Determine the [x, y] coordinate at the center of the cell enclosing the given text.  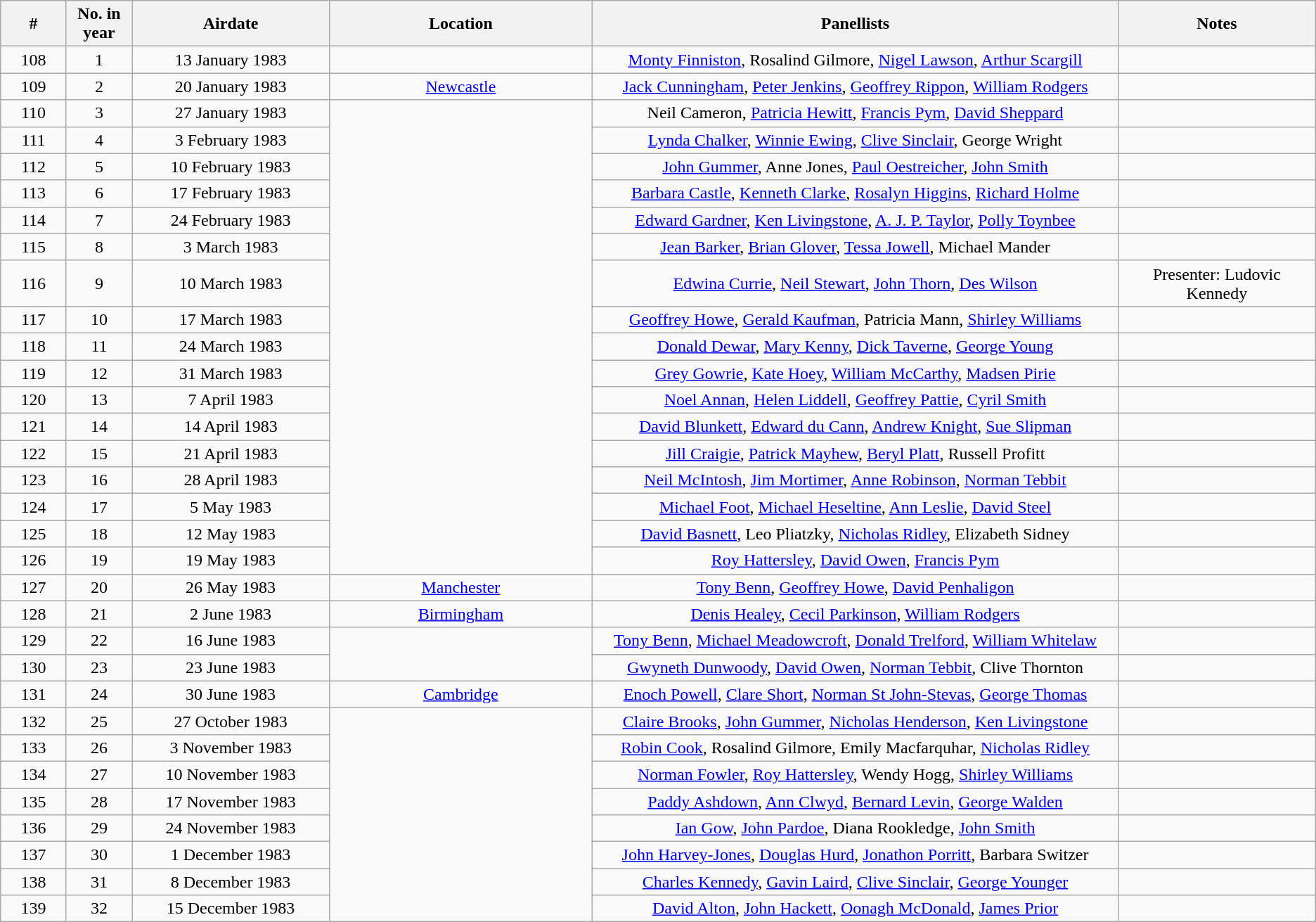
Lynda Chalker, Winnie Ewing, Clive Sinclair, George Wright [855, 140]
1 December 1983 [231, 855]
17 November 1983 [231, 801]
David Basnett, Leo Pliatzky, Nicholas Ridley, Elizabeth Sidney [855, 534]
117 [34, 319]
Roy Hattersley, David Owen, Francis Pym [855, 561]
3 February 1983 [231, 140]
10 March 1983 [231, 283]
31 March 1983 [231, 373]
138 [34, 882]
115 [34, 247]
24 November 1983 [231, 828]
3 March 1983 [231, 247]
6 [99, 193]
Grey Gowrie, Kate Hoey, William McCarthy, Madsen Pirie [855, 373]
20 [99, 587]
136 [34, 828]
Monty Finniston, Rosalind Gilmore, Nigel Lawson, Arthur Scargill [855, 60]
Michael Foot, Michael Heseltine, Ann Leslie, David Steel [855, 507]
14 April 1983 [231, 427]
129 [34, 641]
3 November 1983 [231, 748]
Edward Gardner, Ken Livingstone, A. J. P. Taylor, Polly Toynbee [855, 220]
13 January 1983 [231, 60]
31 [99, 882]
5 [99, 167]
Manchester [460, 587]
3 [99, 113]
122 [34, 454]
2 [99, 87]
# [34, 24]
14 [99, 427]
12 May 1983 [231, 534]
Jill Craigie, Patrick Mayhew, Beryl Platt, Russell Profitt [855, 454]
109 [34, 87]
Ian Gow, John Pardoe, Diana Rookledge, John Smith [855, 828]
10 [99, 319]
125 [34, 534]
120 [34, 400]
16 [99, 480]
108 [34, 60]
Barbara Castle, Kenneth Clarke, Rosalyn Higgins, Richard Holme [855, 193]
Jean Barker, Brian Glover, Tessa Jowell, Michael Mander [855, 247]
27 October 1983 [231, 721]
1 [99, 60]
111 [34, 140]
23 [99, 667]
Location [460, 24]
John Gummer, Anne Jones, Paul Oestreicher, John Smith [855, 167]
Tony Benn, Michael Meadowcroft, Donald Trelford, William Whitelaw [855, 641]
118 [34, 346]
Norman Fowler, Roy Hattersley, Wendy Hogg, Shirley Williams [855, 774]
Geoffrey Howe, Gerald Kaufman, Patricia Mann, Shirley Williams [855, 319]
Gwyneth Dunwoody, David Owen, Norman Tebbit, Clive Thornton [855, 667]
19 [99, 561]
Noel Annan, Helen Liddell, Geoffrey Pattie, Cyril Smith [855, 400]
Charles Kennedy, Gavin Laird, Clive Sinclair, George Younger [855, 882]
112 [34, 167]
Birmingham [460, 614]
17 March 1983 [231, 319]
126 [34, 561]
127 [34, 587]
30 June 1983 [231, 694]
Enoch Powell, Clare Short, Norman St John-Stevas, George Thomas [855, 694]
4 [99, 140]
119 [34, 373]
114 [34, 220]
Denis Healey, Cecil Parkinson, William Rodgers [855, 614]
128 [34, 614]
Donald Dewar, Mary Kenny, Dick Taverne, George Young [855, 346]
134 [34, 774]
17 February 1983 [231, 193]
David Blunkett, Edward du Cann, Andrew Knight, Sue Slipman [855, 427]
21 April 1983 [231, 454]
Airdate [231, 24]
116 [34, 283]
27 [99, 774]
Panellists [855, 24]
9 [99, 283]
15 December 1983 [231, 909]
124 [34, 507]
132 [34, 721]
19 May 1983 [231, 561]
121 [34, 427]
7 April 1983 [231, 400]
No. in year [99, 24]
26 [99, 748]
24 [99, 694]
John Harvey-Jones, Douglas Hurd, Jonathon Porritt, Barbara Switzer [855, 855]
13 [99, 400]
Neil McIntosh, Jim Mortimer, Anne Robinson, Norman Tebbit [855, 480]
7 [99, 220]
2 June 1983 [231, 614]
27 January 1983 [231, 113]
Tony Benn, Geoffrey Howe, David Penhaligon [855, 587]
28 [99, 801]
137 [34, 855]
10 November 1983 [231, 774]
29 [99, 828]
David Alton, John Hackett, Oonagh McDonald, James Prior [855, 909]
Paddy Ashdown, Ann Clwyd, Bernard Levin, George Walden [855, 801]
26 May 1983 [231, 587]
28 April 1983 [231, 480]
10 February 1983 [231, 167]
17 [99, 507]
25 [99, 721]
15 [99, 454]
Claire Brooks, John Gummer, Nicholas Henderson, Ken Livingstone [855, 721]
131 [34, 694]
23 June 1983 [231, 667]
21 [99, 614]
123 [34, 480]
24 March 1983 [231, 346]
139 [34, 909]
113 [34, 193]
Presenter: Ludovic Kennedy [1218, 283]
Jack Cunningham, Peter Jenkins, Geoffrey Rippon, William Rodgers [855, 87]
Edwina Currie, Neil Stewart, John Thorn, Des Wilson [855, 283]
22 [99, 641]
110 [34, 113]
Robin Cook, Rosalind Gilmore, Emily Macfarquhar, Nicholas Ridley [855, 748]
5 May 1983 [231, 507]
Neil Cameron, Patricia Hewitt, Francis Pym, David Sheppard [855, 113]
30 [99, 855]
8 December 1983 [231, 882]
135 [34, 801]
12 [99, 373]
Newcastle [460, 87]
Notes [1218, 24]
11 [99, 346]
20 January 1983 [231, 87]
32 [99, 909]
24 February 1983 [231, 220]
8 [99, 247]
133 [34, 748]
16 June 1983 [231, 641]
18 [99, 534]
Cambridge [460, 694]
130 [34, 667]
